Detect which cell encompasses the target text, then output its [X, Y] center coordinate. 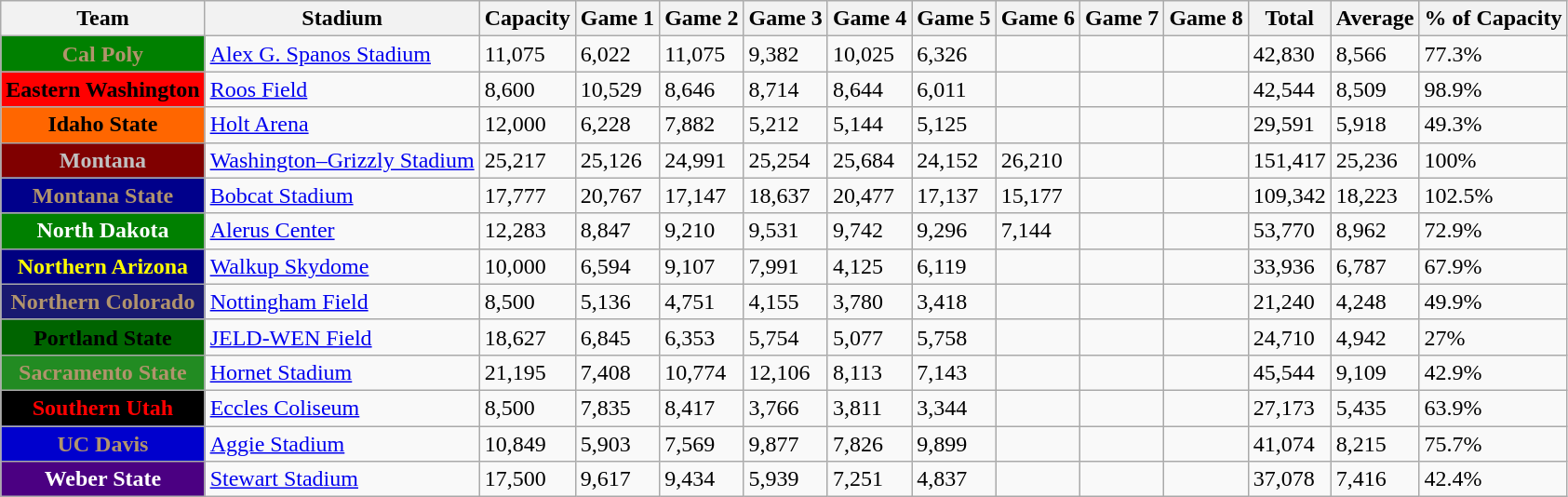
6,845 [617, 337]
3,780 [869, 302]
4,942 [1375, 337]
5,435 [1375, 408]
6,011 [954, 89]
21,195 [527, 372]
7,251 [869, 479]
6,022 [617, 54]
5,136 [617, 302]
8,714 [785, 89]
7,143 [954, 372]
151,417 [1290, 160]
49.9% [1493, 302]
10,000 [527, 266]
6,594 [617, 266]
Sacramento State [102, 372]
4,837 [954, 479]
Team [102, 19]
41,074 [1290, 444]
Game 2 [702, 19]
9,877 [785, 444]
Nottingham Field [342, 302]
3,766 [785, 408]
21,240 [1290, 302]
5,754 [785, 337]
7,408 [617, 372]
9,899 [954, 444]
Montana [102, 160]
72.9% [1493, 231]
45,544 [1290, 372]
JELD-WEN Field [342, 337]
9,434 [702, 479]
UC Davis [102, 444]
3,811 [869, 408]
27% [1493, 337]
75.7% [1493, 444]
Game 8 [1206, 19]
Average [1375, 19]
29,591 [1290, 125]
20,767 [617, 195]
8,847 [617, 231]
5,212 [785, 125]
9,617 [617, 479]
8,644 [869, 89]
25,684 [869, 160]
10,529 [617, 89]
12,106 [785, 372]
Holt Arena [342, 125]
9,109 [1375, 372]
3,344 [954, 408]
4,248 [1375, 302]
25,254 [785, 160]
42.4% [1493, 479]
7,835 [617, 408]
6,228 [617, 125]
Alerus Center [342, 231]
100% [1493, 160]
Alex G. Spanos Stadium [342, 54]
5,077 [869, 337]
25,236 [1375, 160]
18,627 [527, 337]
12,283 [527, 231]
8,566 [1375, 54]
Game 1 [617, 19]
8,113 [869, 372]
27,173 [1290, 408]
7,826 [869, 444]
10,849 [527, 444]
17,147 [702, 195]
Walkup Skydome [342, 266]
8,215 [1375, 444]
Weber State [102, 479]
10,774 [702, 372]
Capacity [527, 19]
Game 7 [1122, 19]
Southern Utah [102, 408]
9,296 [954, 231]
77.3% [1493, 54]
12,000 [527, 125]
37,078 [1290, 479]
15,177 [1038, 195]
Eccles Coliseum [342, 408]
6,353 [702, 337]
42,830 [1290, 54]
Total [1290, 19]
20,477 [869, 195]
Game 3 [785, 19]
3,418 [954, 302]
5,918 [1375, 125]
6,119 [954, 266]
24,710 [1290, 337]
Hornet Stadium [342, 372]
10,025 [869, 54]
4,751 [702, 302]
Stadium [342, 19]
17,137 [954, 195]
42.9% [1493, 372]
5,939 [785, 479]
7,569 [702, 444]
North Dakota [102, 231]
24,152 [954, 160]
33,936 [1290, 266]
4,155 [785, 302]
9,107 [702, 266]
53,770 [1290, 231]
Game 6 [1038, 19]
5,125 [954, 125]
Washington–Grizzly Stadium [342, 160]
8,417 [702, 408]
5,903 [617, 444]
Montana State [102, 195]
Roos Field [342, 89]
Portland State [102, 337]
% of Capacity [1493, 19]
25,126 [617, 160]
109,342 [1290, 195]
Idaho State [102, 125]
8,646 [702, 89]
8,962 [1375, 231]
102.5% [1493, 195]
Aggie Stadium [342, 444]
4,125 [869, 266]
18,637 [785, 195]
18,223 [1375, 195]
6,326 [954, 54]
26,210 [1038, 160]
17,777 [527, 195]
5,144 [869, 125]
63.9% [1493, 408]
6,787 [1375, 266]
Game 5 [954, 19]
49.3% [1493, 125]
9,210 [702, 231]
7,144 [1038, 231]
Northern Colorado [102, 302]
5,758 [954, 337]
8,600 [527, 89]
7,882 [702, 125]
9,382 [785, 54]
98.9% [1493, 89]
17,500 [527, 479]
Eastern Washington [102, 89]
Stewart Stadium [342, 479]
8,509 [1375, 89]
42,544 [1290, 89]
9,531 [785, 231]
24,991 [702, 160]
Northern Arizona [102, 266]
67.9% [1493, 266]
9,742 [869, 231]
Game 4 [869, 19]
Bobcat Stadium [342, 195]
7,416 [1375, 479]
25,217 [527, 160]
Cal Poly [102, 54]
7,991 [785, 266]
